Extract the [X, Y] coordinate from the center of the cell holding the provided text.  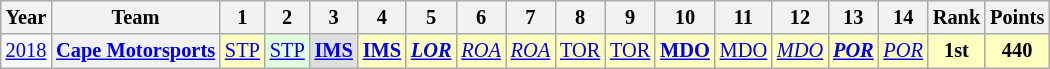
1 [242, 17]
Rank [956, 17]
Year [26, 17]
440 [1017, 51]
2 [288, 17]
3 [334, 17]
8 [580, 17]
Cape Motorsports [136, 51]
4 [382, 17]
2018 [26, 51]
Team [136, 17]
LOR [431, 51]
10 [685, 17]
11 [744, 17]
Points [1017, 17]
6 [480, 17]
14 [904, 17]
5 [431, 17]
9 [630, 17]
7 [530, 17]
1st [956, 51]
13 [853, 17]
12 [800, 17]
